Extract the (X, Y) coordinate from the center of the cell holding the provided text.  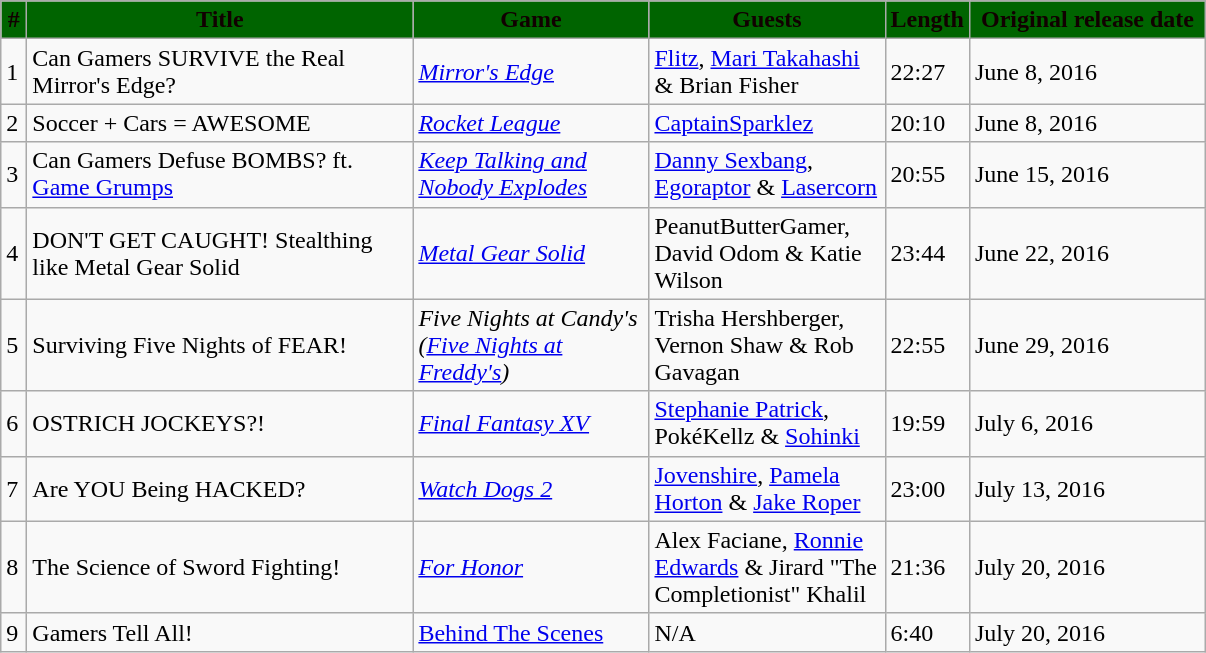
6:40 (927, 632)
23:00 (927, 488)
Title (220, 20)
PeanutButterGamer, David Odom & Katie Wilson (767, 253)
Jovenshire, Pamela Horton & Jake Roper (767, 488)
July 6, 2016 (1087, 424)
June 15, 2016 (1087, 174)
2 (14, 123)
3 (14, 174)
6 (14, 424)
July 13, 2016 (1087, 488)
CaptainSparklez (767, 123)
The Science of Sword Fighting! (220, 567)
Length (927, 20)
19:59 (927, 424)
June 22, 2016 (1087, 253)
20:10 (927, 123)
Stephanie Patrick, PokéKellz & Sohinki (767, 424)
Behind The Scenes (531, 632)
7 (14, 488)
DON'T GET CAUGHT! Stealthing like Metal Gear Solid (220, 253)
Can Gamers Defuse BOMBS? ft. Game Grumps (220, 174)
Can Gamers SURVIVE the Real Mirror's Edge? (220, 72)
For Honor (531, 567)
20:55 (927, 174)
5 (14, 345)
Game (531, 20)
Flitz, Mari Takahashi & Brian Fisher (767, 72)
8 (14, 567)
Are YOU Being HACKED? (220, 488)
22:27 (927, 72)
June 29, 2016 (1087, 345)
9 (14, 632)
23:44 (927, 253)
Gamers Tell All! (220, 632)
22:55 (927, 345)
Danny Sexbang, Egoraptor & Lasercorn (767, 174)
Mirror's Edge (531, 72)
Watch Dogs 2 (531, 488)
Guests (767, 20)
Alex Faciane, Ronnie Edwards & Jirard "The Completionist" Khalil (767, 567)
21:36 (927, 567)
1 (14, 72)
Soccer + Cars = AWESOME (220, 123)
Final Fantasy XV (531, 424)
# (14, 20)
Trisha Hershberger, Vernon Shaw & Rob Gavagan (767, 345)
4 (14, 253)
Surviving Five Nights of FEAR! (220, 345)
Keep Talking and Nobody Explodes (531, 174)
Rocket League (531, 123)
N/A (767, 632)
Original release date (1087, 20)
OSTRICH JOCKEYS?! (220, 424)
Metal Gear Solid (531, 253)
Five Nights at Candy's (Five Nights at Freddy's) (531, 345)
